For the text-containing cell, return its midpoint in (x, y) coordinate format. 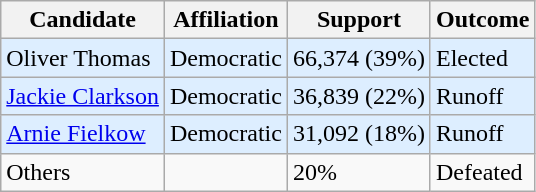
20% (358, 172)
Oliver Thomas (83, 58)
Outcome (482, 20)
Others (83, 172)
66,374 (39%) (358, 58)
31,092 (18%) (358, 134)
Defeated (482, 172)
Affiliation (226, 20)
Arnie Fielkow (83, 134)
Candidate (83, 20)
Jackie Clarkson (83, 96)
36,839 (22%) (358, 96)
Elected (482, 58)
Support (358, 20)
